For the text-containing cell, return its midpoint in [X, Y] coordinate format. 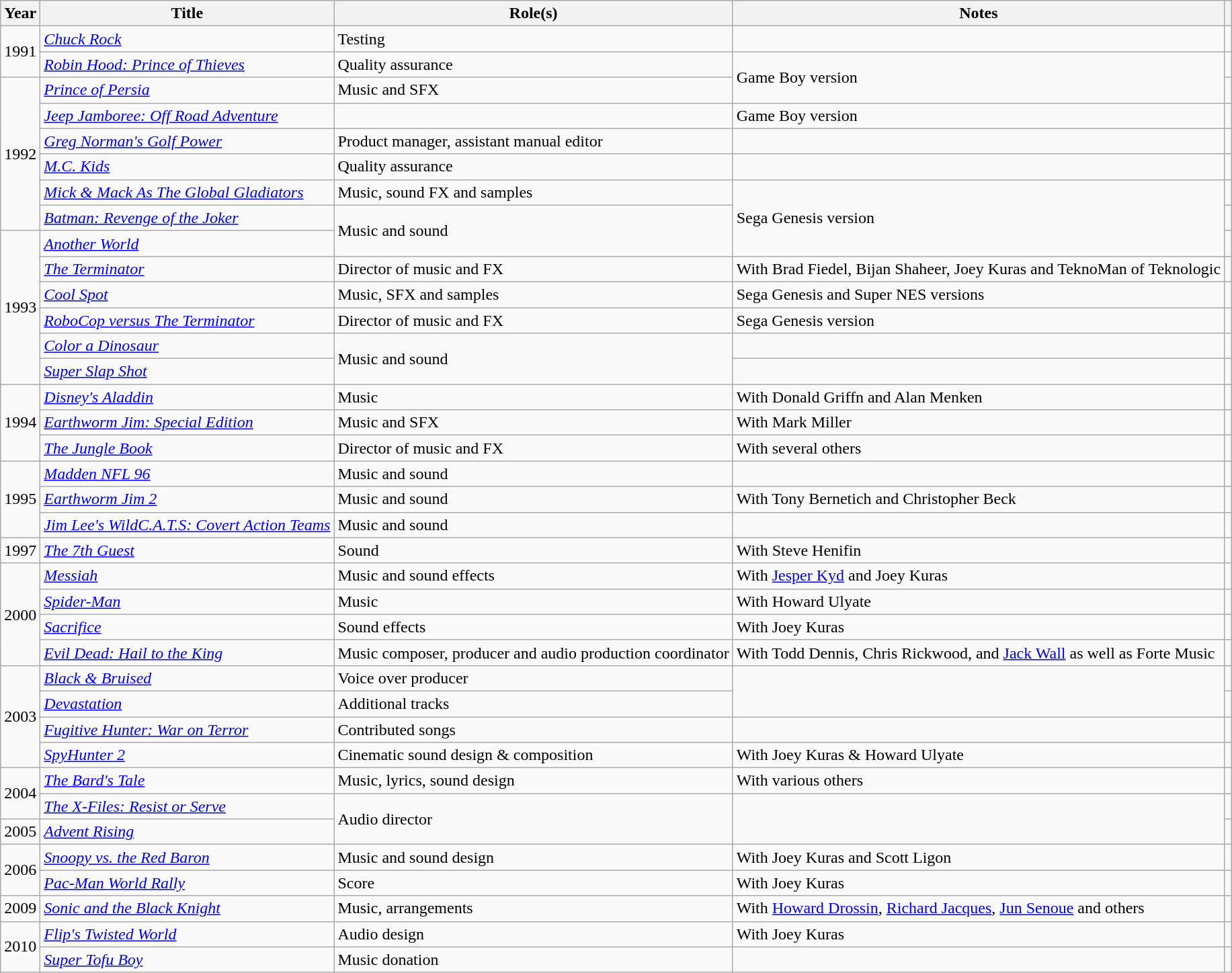
Disney's Aladdin [187, 397]
Role(s) [534, 13]
Color a Dinosaur [187, 346]
With Joey Kuras & Howard Ulyate [979, 755]
Messiah [187, 576]
Year [20, 13]
Mick & Mack As The Global Gladiators [187, 192]
2010 [20, 947]
Product manager, assistant manual editor [534, 141]
Sound [534, 550]
With Steve Henifin [979, 550]
Contributed songs [534, 729]
1991 [20, 52]
Sega Genesis and Super NES versions [979, 294]
With Mark Miller [979, 423]
Greg Norman's Golf Power [187, 141]
Music and sound design [534, 857]
Music donation [534, 960]
With Tony Bernetich and Christopher Beck [979, 499]
Earthworm Jim: Special Edition [187, 423]
Another World [187, 243]
Flip's Twisted World [187, 934]
Sonic and the Black Knight [187, 908]
Sacrifice [187, 627]
Robin Hood: Prince of Thieves [187, 65]
Madden NFL 96 [187, 474]
M.C. Kids [187, 167]
Testing [534, 39]
With Jesper Kyd and Joey Kuras [979, 576]
2004 [20, 794]
Music composer, producer and audio production coordinator [534, 652]
Notes [979, 13]
Audio design [534, 934]
Devastation [187, 704]
With Brad Fiedel, Bijan Shaheer, Joey Kuras and TeknoMan of Teknologic [979, 269]
Prince of Persia [187, 90]
Music and sound effects [534, 576]
The 7th Guest [187, 550]
The Jungle Book [187, 448]
2009 [20, 908]
Jim Lee's WildC.A.T.S: Covert Action Teams [187, 525]
Music, SFX and samples [534, 294]
Voice over producer [534, 678]
Title [187, 13]
With various others [979, 781]
Chuck Rock [187, 39]
Score [534, 883]
Batman: Revenge of the Joker [187, 218]
With Todd Dennis, Chris Rickwood, and Jack Wall as well as Forte Music [979, 652]
Pac-Man World Rally [187, 883]
The X-Files: Resist or Serve [187, 806]
Super Tofu Boy [187, 960]
Fugitive Hunter: War on Terror [187, 729]
1997 [20, 550]
With Howard Drossin, Richard Jacques, Jun Senoue and others [979, 908]
Spider-Man [187, 601]
Earthworm Jim 2 [187, 499]
2003 [20, 716]
With several others [979, 448]
Music, lyrics, sound design [534, 781]
Cinematic sound design & composition [534, 755]
1992 [20, 154]
Additional tracks [534, 704]
With Donald Griffn and Alan Menken [979, 397]
Evil Dead: Hail to the King [187, 652]
Jeep Jamboree: Off Road Adventure [187, 116]
2005 [20, 832]
Audio director [534, 819]
RoboCop versus The Terminator [187, 321]
1993 [20, 307]
SpyHunter 2 [187, 755]
Sound effects [534, 627]
The Bard's Tale [187, 781]
Super Slap Shot [187, 372]
Music, arrangements [534, 908]
1995 [20, 499]
1994 [20, 423]
Music, sound FX and samples [534, 192]
The Terminator [187, 269]
Advent Rising [187, 832]
2006 [20, 870]
2000 [20, 614]
Snoopy vs. the Red Baron [187, 857]
With Joey Kuras and Scott Ligon [979, 857]
Black & Bruised [187, 678]
Cool Spot [187, 294]
With Howard Ulyate [979, 601]
